Output the [X, Y] coordinate of the center of the cell containing the given text.  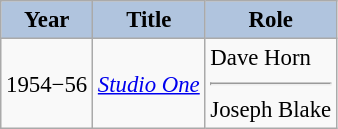
Year [47, 20]
Role [270, 20]
Dave HornJoseph Blake [270, 84]
Title [149, 20]
1954−56 [47, 84]
Studio One [149, 84]
